Search for the cell housing the specified text and yield its (x, y) center coordinate. 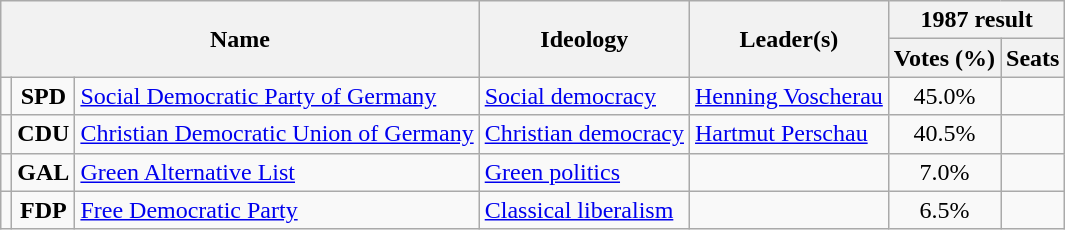
7.0% (944, 172)
Name (240, 39)
Classical liberalism (584, 210)
45.0% (944, 96)
Green politics (584, 172)
Green Alternative List (277, 172)
Christian democracy (584, 134)
FDP (44, 210)
Social Democratic Party of Germany (277, 96)
Free Democratic Party (277, 210)
Social democracy (584, 96)
Leader(s) (790, 39)
SPD (44, 96)
Votes (%) (944, 58)
CDU (44, 134)
Hartmut Perschau (790, 134)
Christian Democratic Union of Germany (277, 134)
40.5% (944, 134)
1987 result (976, 20)
6.5% (944, 210)
Ideology (584, 39)
Henning Voscherau (790, 96)
Seats (1032, 58)
GAL (44, 172)
